For the text-containing cell, return its midpoint in [X, Y] coordinate format. 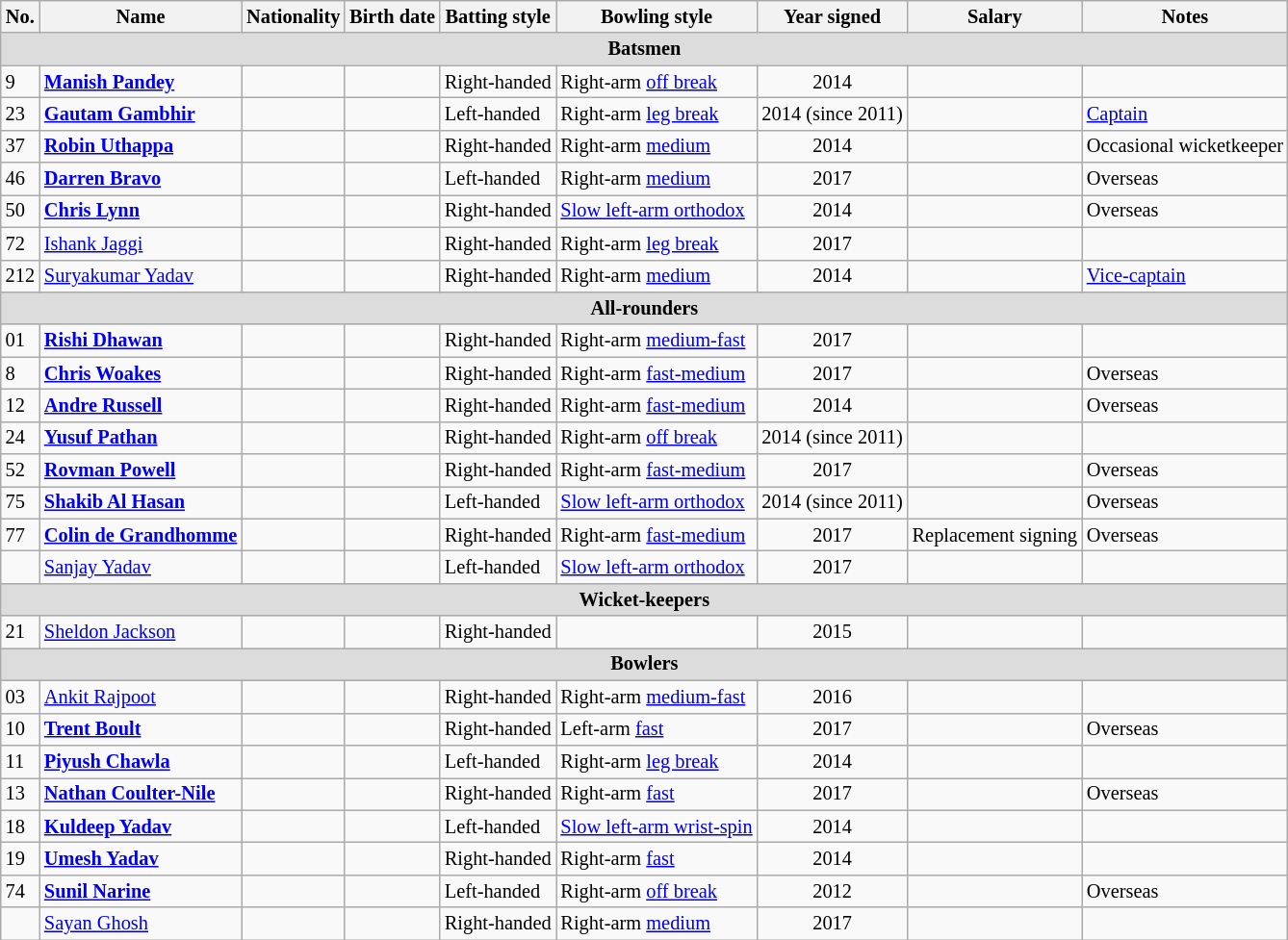
37 [20, 146]
2015 [833, 632]
Batting style [499, 16]
46 [20, 179]
Sunil Narine [141, 891]
77 [20, 535]
Slow left-arm wrist-spin [657, 826]
Chris Lynn [141, 211]
10 [20, 729]
19 [20, 858]
Robin Uthappa [141, 146]
Chris Woakes [141, 373]
13 [20, 794]
Replacement signing [995, 535]
Left-arm fast [657, 729]
Suryakumar Yadav [141, 276]
Gautam Gambhir [141, 114]
2016 [833, 697]
24 [20, 438]
Captain [1185, 114]
11 [20, 761]
01 [20, 341]
21 [20, 632]
Piyush Chawla [141, 761]
212 [20, 276]
All-rounders [645, 308]
Rishi Dhawan [141, 341]
23 [20, 114]
Manish Pandey [141, 82]
Shakib Al Hasan [141, 502]
50 [20, 211]
12 [20, 405]
2012 [833, 891]
75 [20, 502]
52 [20, 470]
Nathan Coulter-Nile [141, 794]
Yusuf Pathan [141, 438]
Year signed [833, 16]
Notes [1185, 16]
Vice-captain [1185, 276]
03 [20, 697]
Wicket-keepers [645, 599]
Ankit Rajpoot [141, 697]
9 [20, 82]
8 [20, 373]
No. [20, 16]
Sayan Ghosh [141, 924]
18 [20, 826]
Trent Boult [141, 729]
Name [141, 16]
Nationality [293, 16]
Occasional wicketkeeper [1185, 146]
Salary [995, 16]
Darren Bravo [141, 179]
Birth date [393, 16]
Rovman Powell [141, 470]
Bowling style [657, 16]
Sanjay Yadav [141, 567]
Ishank Jaggi [141, 243]
Colin de Grandhomme [141, 535]
72 [20, 243]
Andre Russell [141, 405]
Batsmen [645, 49]
Kuldeep Yadav [141, 826]
Bowlers [645, 664]
Sheldon Jackson [141, 632]
74 [20, 891]
Umesh Yadav [141, 858]
